Provide the (x, y) coordinate of the cell's center where the given text is located.  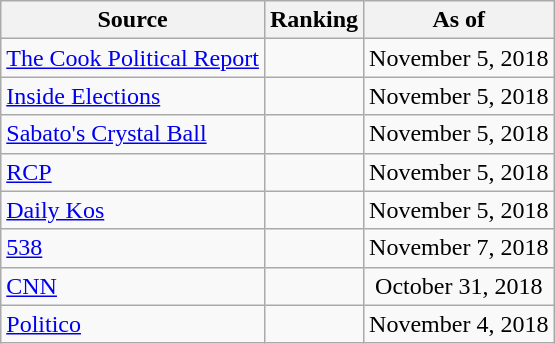
Politico (133, 324)
October 31, 2018 (459, 286)
538 (133, 248)
Sabato's Crystal Ball (133, 134)
The Cook Political Report (133, 58)
November 7, 2018 (459, 248)
Source (133, 20)
Daily Kos (133, 210)
CNN (133, 286)
RCP (133, 172)
Ranking (314, 20)
November 4, 2018 (459, 324)
Inside Elections (133, 96)
As of (459, 20)
